Output the [x, y] coordinate of the center of the cell containing the given text.  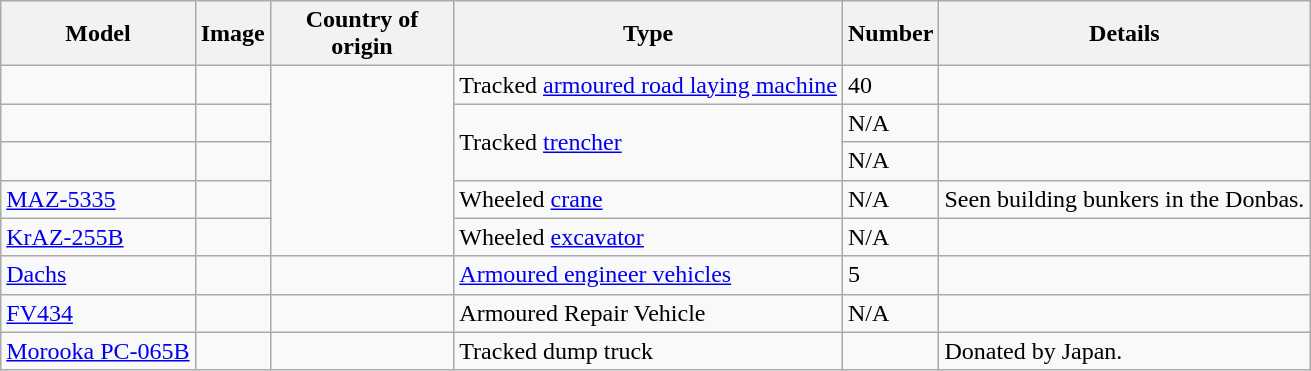
MAZ-5335 [98, 199]
Tracked trencher [648, 142]
Details [1124, 34]
Armoured Repair Vehicle [648, 313]
Donated by Japan. [1124, 351]
KrAZ-255B [98, 237]
Wheeled excavator [648, 237]
Image [232, 34]
Armoured engineer vehicles [648, 275]
40 [890, 85]
Country of origin [362, 34]
Wheeled crane [648, 199]
Model [98, 34]
Dachs [98, 275]
Tracked armoured road laying machine [648, 85]
Type [648, 34]
FV434 [98, 313]
Tracked dump truck [648, 351]
Number [890, 34]
5 [890, 275]
Seen building bunkers in the Donbas. [1124, 199]
Morooka PC-065B [98, 351]
